Search for the cell housing the specified text and yield its (X, Y) center coordinate. 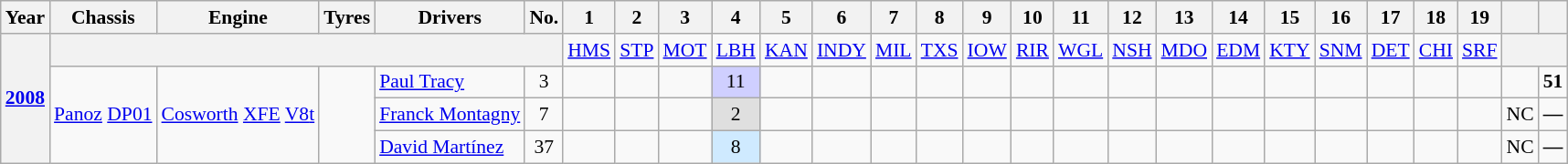
13 (1184, 17)
10 (1033, 17)
MDO (1184, 50)
MIL (894, 50)
Panoz DP01 (102, 115)
12 (1131, 17)
EDM (1238, 50)
WGL (1080, 50)
IOW (987, 50)
18 (1436, 17)
INDY (842, 50)
TXS (939, 50)
SRF (1480, 50)
SNM (1341, 50)
David Martínez (450, 148)
37 (544, 148)
9 (987, 17)
NSH (1131, 50)
17 (1391, 17)
STP (636, 50)
DET (1391, 50)
MOT (684, 50)
KAN (786, 50)
LBH (736, 50)
Year (26, 17)
16 (1341, 17)
15 (1289, 17)
Chassis (102, 17)
No. (544, 17)
HMS (588, 50)
19 (1480, 17)
Franck Montagny (450, 115)
RIR (1033, 50)
14 (1238, 17)
Cosworth XFE V8t (238, 115)
6 (842, 17)
5 (786, 17)
51 (1553, 82)
Tyres (347, 17)
Engine (238, 17)
Paul Tracy (450, 82)
2008 (26, 98)
Drivers (450, 17)
1 (588, 17)
CHI (1436, 50)
KTY (1289, 50)
4 (736, 17)
